Return [X, Y] of the center of cell containing provided text 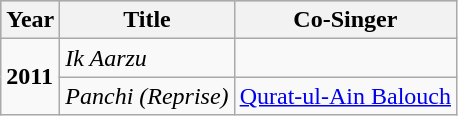
2011 [30, 77]
Qurat-ul-Ain Balouch [345, 96]
Ik Aarzu [147, 58]
Panchi (Reprise) [147, 96]
Year [30, 20]
Title [147, 20]
Co-Singer [345, 20]
